Pinpoint the cell where the given text exists, returning its (x, y) midpoint coordinate. 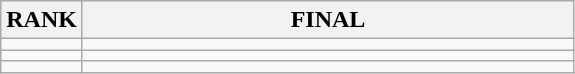
RANK (42, 20)
FINAL (328, 20)
